For the text-containing cell, return its midpoint in [x, y] coordinate format. 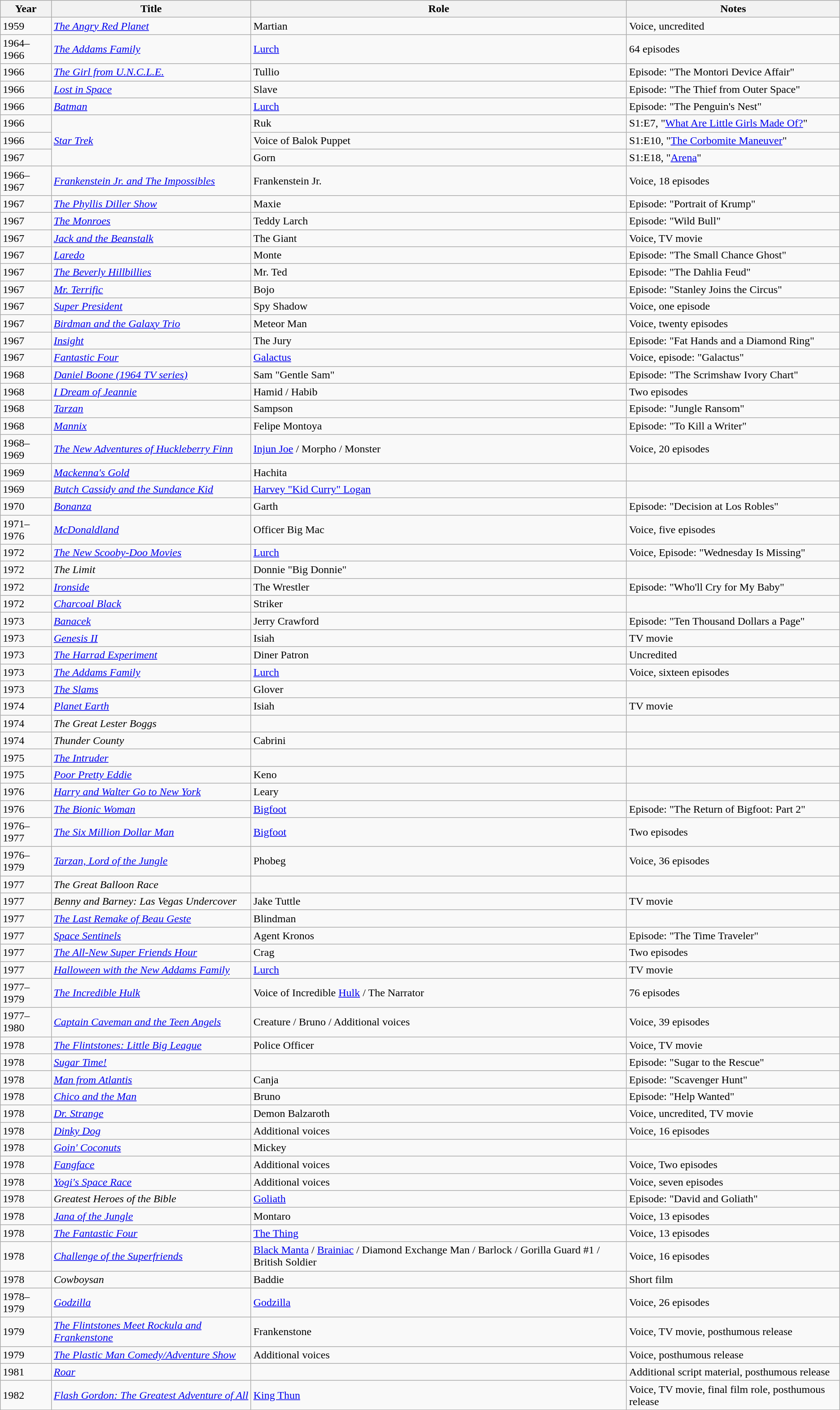
Baddie [439, 1279]
Mr. Terrific [151, 289]
The Intruder [151, 758]
Episode: "Ten Thousand Dollars a Page" [733, 621]
Notes [733, 9]
Goliath [439, 1199]
Insight [151, 341]
Man from Atlantis [151, 1079]
Officer Big Mac [439, 530]
76 episodes [733, 993]
The Angry Red Planet [151, 26]
1968–1969 [26, 449]
Benny and Barney: Las Vegas Undercover [151, 902]
Spy Shadow [439, 307]
Tarzan, Lord of the Jungle [151, 862]
Episode: "Help Wanted" [733, 1096]
Fantastic Four [151, 358]
The Fantastic Four [151, 1233]
Voice, 20 episodes [733, 449]
Cabrini [439, 740]
Space Sentinels [151, 936]
Episode: "The Time Traveler" [733, 936]
Thunder County [151, 740]
Slave [439, 89]
1966–1967 [26, 180]
Demon Balzaroth [439, 1113]
Hachita [439, 472]
Mickey [439, 1148]
Year [26, 9]
1964–1966 [26, 49]
1970 [26, 506]
Sampson [439, 409]
Challenge of the Superfriends [151, 1257]
Glover [439, 689]
Episode: "Portrait of Krump" [733, 204]
1976–1977 [26, 832]
Jake Tuttle [439, 902]
Voice, TV movie, posthumous release [733, 1332]
Greatest Heroes of the Bible [151, 1199]
Injun Joe / Morpho / Monster [439, 449]
The Bionic Woman [151, 809]
Voice, 39 episodes [733, 1022]
The Flintstones Meet Rockula and Frankenstone [151, 1332]
Birdman and the Galaxy Trio [151, 324]
The Six Million Dollar Man [151, 832]
Police Officer [439, 1045]
The Plastic Man Comedy/Adventure Show [151, 1355]
The Incredible Hulk [151, 993]
Jana of the Jungle [151, 1216]
Ruk [439, 123]
The Girl from U.N.C.L.E. [151, 72]
Voice, seven episodes [733, 1182]
1977–1980 [26, 1022]
Flash Gordon: The Greatest Adventure of All [151, 1395]
Diner Patron [439, 655]
The Jury [439, 341]
Voice, uncredited [733, 26]
Tarzan [151, 409]
The Limit [151, 570]
Ironside [151, 587]
Jack and the Beanstalk [151, 238]
Episode: "The Montori Device Affair" [733, 72]
Dinky Dog [151, 1130]
Charcoal Black [151, 604]
Episode: "The Dahlia Feud" [733, 272]
The Wrestler [439, 587]
1971–1976 [26, 530]
Sam "Gentle Sam" [439, 375]
Additional script material, posthumous release [733, 1372]
Voice, Episode: "Wednesday Is Missing" [733, 553]
Planet Earth [151, 706]
1959 [26, 26]
Voice, episode: "Galactus" [733, 358]
Batman [151, 106]
Fangface [151, 1165]
Tullio [439, 72]
Voice, posthumous release [733, 1355]
1978–1979 [26, 1302]
Short film [733, 1279]
Montaro [439, 1216]
I Dream of Jeannie [151, 392]
Laredo [151, 255]
Episode: "Scavenger Hunt" [733, 1079]
Felipe Montoya [439, 426]
Episode: "The Thief from Outer Space" [733, 89]
King Thun [439, 1395]
1981 [26, 1372]
Episode: "Fat Hands and a Diamond Ring" [733, 341]
Mackenna's Gold [151, 472]
The Beverly Hillbillies [151, 272]
The Giant [439, 238]
Voice, Two episodes [733, 1165]
Episode: "Jungle Ransom" [733, 409]
Episode: "Wild Bull" [733, 221]
Bruno [439, 1096]
Voice of Balok Puppet [439, 140]
The Monroes [151, 221]
Monte [439, 255]
Voice of Incredible Hulk / The Narrator [439, 993]
Chico and the Man [151, 1096]
The Harrad Experiment [151, 655]
1977–1979 [26, 993]
Canja [439, 1079]
The Phyllis Diller Show [151, 204]
Voice, one episode [733, 307]
Agent Kronos [439, 936]
Voice, 36 episodes [733, 862]
Star Trek [151, 140]
Episode: "The Return of Bigfoot: Part 2" [733, 809]
Episode: "To Kill a Writer" [733, 426]
Voice, sixteen episodes [733, 672]
The All-New Super Friends Hour [151, 953]
1982 [26, 1395]
Yogi's Space Race [151, 1182]
Genesis II [151, 638]
The Last Remake of Beau Geste [151, 919]
Leary [439, 792]
The Slams [151, 689]
64 episodes [733, 49]
Lost in Space [151, 89]
Harvey "Kid Curry" Logan [439, 489]
S1:E7, "What Are Little Girls Made Of?" [733, 123]
Maxie [439, 204]
Voice, twenty episodes [733, 324]
The Great Balloon Race [151, 885]
Cowboysan [151, 1279]
Striker [439, 604]
Daniel Boone (1964 TV series) [151, 375]
Dr. Strange [151, 1113]
The Thing [439, 1233]
Roar [151, 1372]
Episode: "The Small Chance Ghost" [733, 255]
Sugar Time! [151, 1062]
Episode: "Stanley Joins the Circus" [733, 289]
The Great Lester Boggs [151, 723]
McDonaldland [151, 530]
Voice, uncredited, TV movie [733, 1113]
Garth [439, 506]
Mannix [151, 426]
Crag [439, 953]
Phobeg [439, 862]
Galactus [439, 358]
Donnie "Big Donnie" [439, 570]
Halloween with the New Addams Family [151, 970]
Keno [439, 775]
Super President [151, 307]
Teddy Larch [439, 221]
Frankenstein Jr. and The Impossibles [151, 180]
Blindman [439, 919]
Frankenstein Jr. [439, 180]
S1:E18, "Arena" [733, 158]
Uncredited [733, 655]
Title [151, 9]
Episode: "Decision at Los Robles" [733, 506]
Frankenstone [439, 1332]
Bonanza [151, 506]
S1:E10, "The Corbomite Maneuver" [733, 140]
Banacek [151, 621]
The Flintstones: Little Big League [151, 1045]
Creature / Bruno / Additional voices [439, 1022]
Hamid / Habib [439, 392]
Martian [439, 26]
Butch Cassidy and the Sundance Kid [151, 489]
Voice, TV movie, final film role, posthumous release [733, 1395]
Black Manta / Brainiac / Diamond Exchange Man / Barlock / Gorilla Guard #1 / British Soldier [439, 1257]
Episode: "David and Goliath" [733, 1199]
Goin' Coconuts [151, 1148]
Voice, 26 episodes [733, 1302]
Role [439, 9]
The New Adventures of Huckleberry Finn [151, 449]
Gorn [439, 158]
Mr. Ted [439, 272]
Episode: "Sugar to the Rescue" [733, 1062]
Episode: "The Scrimshaw Ivory Chart" [733, 375]
Episode: "Who'll Cry for My Baby" [733, 587]
Voice, five episodes [733, 530]
Voice, 18 episodes [733, 180]
Poor Pretty Eddie [151, 775]
The New Scooby-Doo Movies [151, 553]
1976–1979 [26, 862]
Episode: "The Penguin's Nest" [733, 106]
Meteor Man [439, 324]
Harry and Walter Go to New York [151, 792]
Jerry Crawford [439, 621]
Bojo [439, 289]
Captain Caveman and the Teen Angels [151, 1022]
